Search for the cell housing the specified text and yield its [x, y] center coordinate. 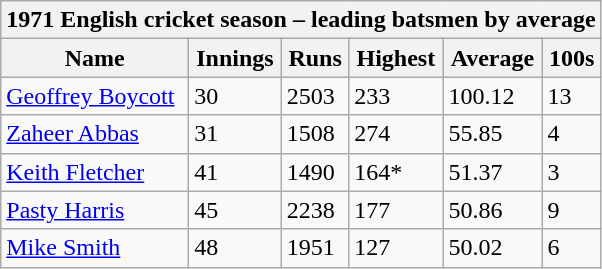
Name [95, 58]
100s [572, 58]
9 [572, 210]
Innings [236, 58]
Mike Smith [95, 248]
13 [572, 96]
Highest [396, 58]
1971 English cricket season – leading batsmen by average [301, 20]
41 [236, 172]
50.02 [492, 248]
3 [572, 172]
55.85 [492, 134]
2503 [315, 96]
177 [396, 210]
127 [396, 248]
274 [396, 134]
Pasty Harris [95, 210]
45 [236, 210]
233 [396, 96]
Keith Fletcher [95, 172]
31 [236, 134]
164* [396, 172]
Average [492, 58]
30 [236, 96]
1951 [315, 248]
Zaheer Abbas [95, 134]
1508 [315, 134]
51.37 [492, 172]
48 [236, 248]
4 [572, 134]
6 [572, 248]
100.12 [492, 96]
2238 [315, 210]
Geoffrey Boycott [95, 96]
1490 [315, 172]
50.86 [492, 210]
Runs [315, 58]
